Pinpoint the cell where the given text exists, returning its (X, Y) midpoint coordinate. 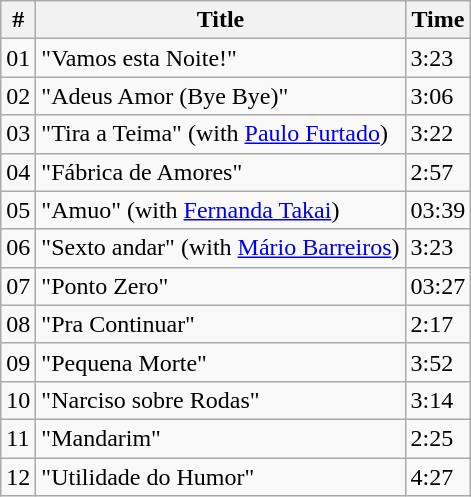
"Ponto Zero" (220, 286)
08 (18, 324)
"Utilidade do Humor" (220, 477)
"Pra Continuar" (220, 324)
# (18, 20)
10 (18, 400)
03:39 (438, 210)
11 (18, 438)
05 (18, 210)
12 (18, 477)
07 (18, 286)
3:06 (438, 96)
"Fábrica de Amores" (220, 172)
03:27 (438, 286)
Time (438, 20)
"Vamos esta Noite!" (220, 58)
2:17 (438, 324)
2:25 (438, 438)
"Pequena Morte" (220, 362)
06 (18, 248)
"Mandarim" (220, 438)
"Tira a Teima" (with Paulo Furtado) (220, 134)
3:14 (438, 400)
09 (18, 362)
02 (18, 96)
"Narciso sobre Rodas" (220, 400)
2:57 (438, 172)
4:27 (438, 477)
3:22 (438, 134)
01 (18, 58)
3:52 (438, 362)
04 (18, 172)
"Amuo" (with Fernanda Takai) (220, 210)
"Sexto andar" (with Mário Barreiros) (220, 248)
03 (18, 134)
"Adeus Amor (Bye Bye)" (220, 96)
Title (220, 20)
